Extract the (x, y) coordinate from the center of the cell holding the provided text.  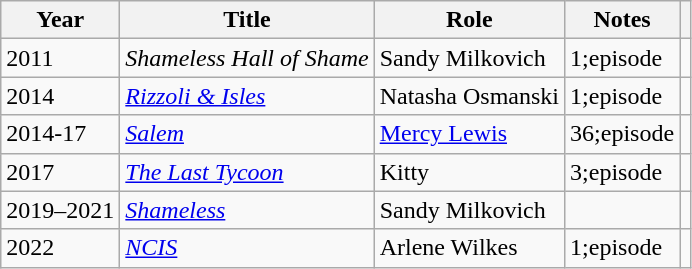
3;episode (622, 172)
Title (247, 20)
2017 (60, 172)
2014 (60, 96)
Arlene Wilkes (469, 248)
Salem (247, 134)
2022 (60, 248)
Year (60, 20)
The Last Tycoon (247, 172)
2011 (60, 58)
NCIS (247, 248)
2014-17 (60, 134)
Mercy Lewis (469, 134)
Shameless Hall of Shame (247, 58)
Kitty (469, 172)
36;episode (622, 134)
2019–2021 (60, 210)
Rizzoli & Isles (247, 96)
Role (469, 20)
Notes (622, 20)
Natasha Osmanski (469, 96)
Shameless (247, 210)
